Locate the cell with the specified text and output its (X, Y) center coordinate. 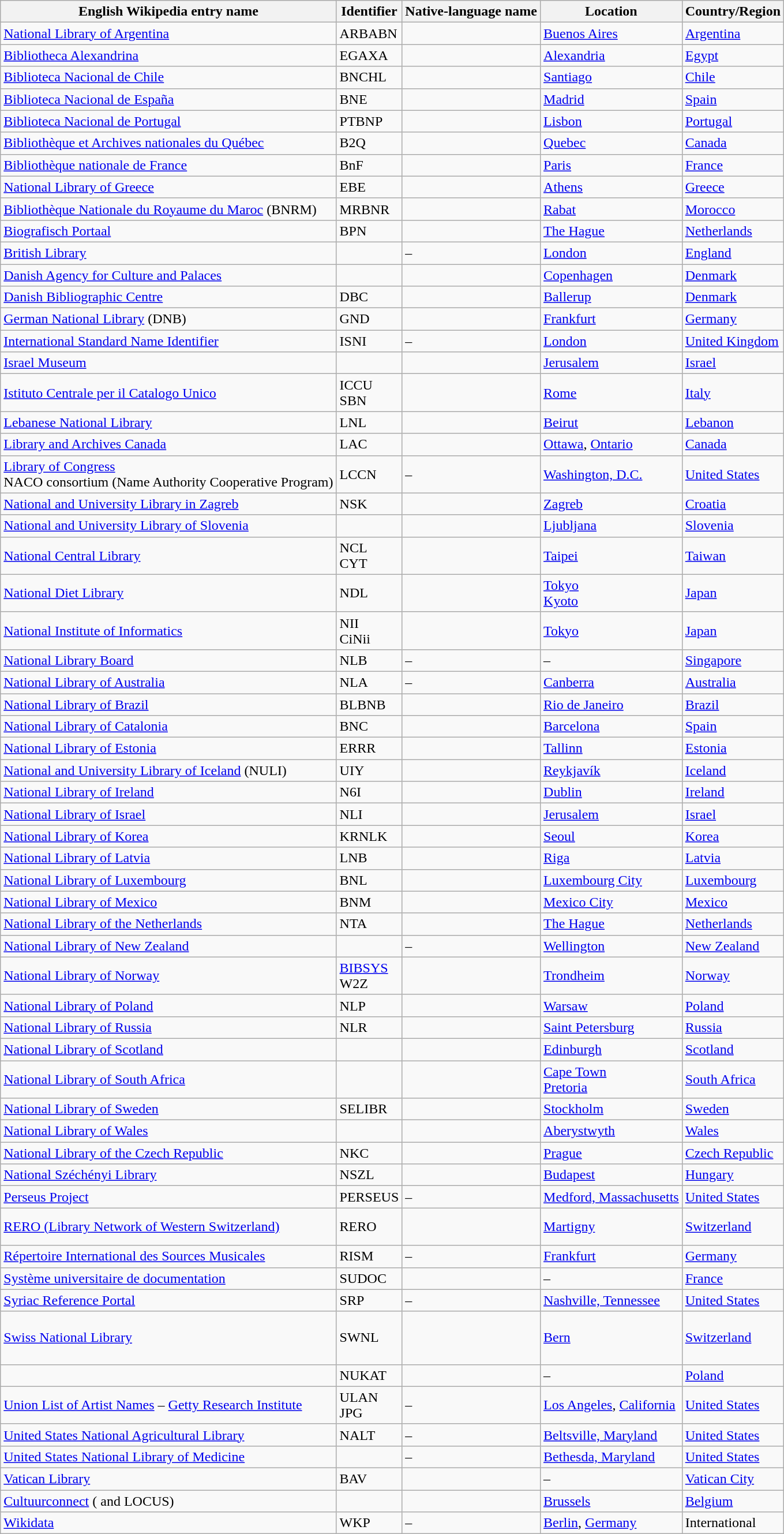
National Library of Estonia (168, 749)
BNM (369, 902)
Union List of Artist Names – Getty Research Institute (168, 1405)
Identifier (369, 12)
Australia (733, 682)
National Library of Wales (168, 1131)
Brussels (612, 1501)
National Library of South Africa (168, 1079)
Bibliothèque et Archives nationales du Québec (168, 143)
GND (369, 319)
Library of CongressNACO consortium (Name Authority Cooperative Program) (168, 474)
National Library of Latvia (168, 858)
Aberystwyth (612, 1131)
National Central Library (168, 555)
National and University Library of Iceland (NULI) (168, 770)
Washington, D.C. (612, 474)
Los Angeles, California (612, 1405)
Zagreb (612, 504)
Library and Archives Canada (168, 444)
Slovenia (733, 526)
National Library of Russia (168, 1027)
Swiss National Library (168, 1338)
Hungary (733, 1175)
Nashville, Tennessee (612, 1300)
Sweden (733, 1109)
SRP (369, 1300)
Saint Petersburg (612, 1027)
Egypt (733, 55)
Biblioteca Nacional de Portugal (168, 121)
RERO (Library Network of Western Switzerland) (168, 1227)
Portugal (733, 121)
United States National Library of Medicine (168, 1457)
Country/Region (733, 12)
Madrid (612, 99)
NLB (369, 660)
Cape TownPretoria (612, 1079)
National Library of Greece (168, 187)
Canberra (612, 682)
Mexico (733, 902)
BNC (369, 727)
Norway (733, 975)
NLI (369, 814)
Riga (612, 858)
Warsaw (612, 1005)
NSK (369, 504)
NCLCYT (369, 555)
Israel Museum (168, 363)
Perseus Project (168, 1197)
WKP (369, 1523)
Rabat (612, 209)
National Institute of Informatics (168, 630)
Czech Republic (733, 1153)
Rome (612, 392)
Tallinn (612, 749)
RERO (369, 1227)
ERRR (369, 749)
Biblioteca Nacional de España (168, 99)
Singapore (733, 660)
NKC (369, 1153)
Iceland (733, 770)
Vatican City (733, 1479)
National Library of New Zealand (168, 946)
German National Library (DNB) (168, 319)
United States National Agricultural Library (168, 1435)
Taipei (612, 555)
LAC (369, 444)
Santiago (612, 77)
Native-language name (471, 12)
National Library of Sweden (168, 1109)
Reykjavík (612, 770)
Bibliothèque nationale de France (168, 165)
NDL (369, 593)
Morocco (733, 209)
Taiwan (733, 555)
DBC (369, 297)
National Library of Luxembourg (168, 880)
Lebanon (733, 422)
Danish Agency for Culture and Palaces (168, 275)
Russia (733, 1027)
Argentina (733, 33)
South Africa (733, 1079)
National Library of Israel (168, 814)
Seoul (612, 836)
NSZL (369, 1175)
Beirut (612, 422)
NTA (369, 924)
Buenos Aires (612, 33)
Stockholm (612, 1109)
National Library of Catalonia (168, 727)
Brazil (733, 705)
NIICiNii (369, 630)
BLBNB (369, 705)
National Library of Korea (168, 836)
BNE (369, 99)
Trondheim (612, 975)
BPN (369, 231)
Biblioteca Nacional de Chile (168, 77)
Barcelona (612, 727)
Biografisch Portaal (168, 231)
Mexico City (612, 902)
BnF (369, 165)
Copenhagen (612, 275)
Luxembourg City (612, 880)
Ottawa, Ontario (612, 444)
Quebec (612, 143)
Ireland (733, 792)
England (733, 253)
New Zealand (733, 946)
ARBABN (369, 33)
SWNL (369, 1338)
ISNI (369, 341)
Rio de Janeiro (612, 705)
NUKAT (369, 1375)
National Library of Norway (168, 975)
Alexandria (612, 55)
BIBSYSW2Z (369, 975)
National Library of Mexico (168, 902)
N6I (369, 792)
UIY (369, 770)
Ljubljana (612, 526)
Vatican Library (168, 1479)
RISM (369, 1256)
Tokyo (612, 630)
LNB (369, 858)
National Library of Poland (168, 1005)
National Library Board (168, 660)
BNCHL (369, 77)
Dublin (612, 792)
Luxembourg (733, 880)
PERSEUS (369, 1197)
Wales (733, 1131)
National Library of Australia (168, 682)
National and University Library of Slovenia (168, 526)
Location (612, 12)
SELIBR (369, 1109)
Répertoire International des Sources Musicales (168, 1256)
Scotland (733, 1049)
Medford, Massachusetts (612, 1197)
Lisbon (612, 121)
Edinburgh (612, 1049)
Budapest (612, 1175)
National Library of the Czech Republic (168, 1153)
Latvia (733, 858)
B2Q (369, 143)
NLP (369, 1005)
Bethesda, Maryland (612, 1457)
Wikidata (168, 1523)
Lebanese National Library (168, 422)
LCCN (369, 474)
MRBNR (369, 209)
British Library (168, 253)
Cultuurconnect ( and LOCUS) (168, 1501)
International (733, 1523)
NALT (369, 1435)
Belgium (733, 1501)
English Wikipedia entry name (168, 12)
ULANJPG (369, 1405)
Beltsville, Maryland (612, 1435)
BNL (369, 880)
TokyoKyoto (612, 593)
Bibliothèque Nationale du Royaume du Maroc (BNRM) (168, 209)
EGAXA (369, 55)
Syriac Reference Portal (168, 1300)
Bern (612, 1338)
Danish Bibliographic Centre (168, 297)
National Library of the Netherlands (168, 924)
Chile (733, 77)
National and University Library in Zagreb (168, 504)
ΕΒΕ (369, 187)
NLR (369, 1027)
Croatia (733, 504)
Korea (733, 836)
Berlin, Germany (612, 1523)
Système universitaire de documentation (168, 1278)
National Library of Argentina (168, 33)
National Library of Brazil (168, 705)
BAV (369, 1479)
National Library of Ireland (168, 792)
Istituto Centrale per il Catalogo Unico (168, 392)
United Kingdom (733, 341)
Ballerup (612, 297)
ICCUSBN (369, 392)
National Széchényi Library (168, 1175)
NLA (369, 682)
PTBNP (369, 121)
National Library of Scotland (168, 1049)
Athens (612, 187)
SUDOC (369, 1278)
Italy (733, 392)
International Standard Name Identifier (168, 341)
LNL (369, 422)
Martigny (612, 1227)
Paris (612, 165)
Estonia (733, 749)
Bibliotheca Alexandrina (168, 55)
Wellington (612, 946)
National Diet Library (168, 593)
KRNLK (369, 836)
Prague (612, 1153)
Greece (733, 187)
